Detect which cell encompasses the target text, then output its [x, y] center coordinate. 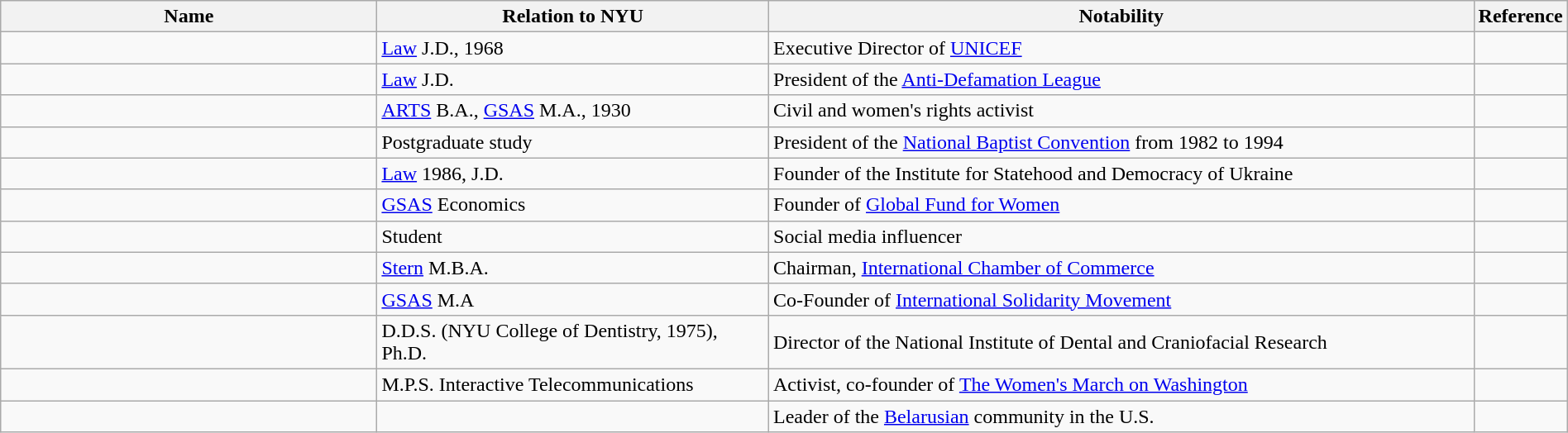
Executive Director of UNICEF [1121, 48]
Law J.D., 1968 [573, 48]
Co-Founder of International Solidarity Movement [1121, 299]
Founder of the Institute for Statehood and Democracy of Ukraine [1121, 174]
Relation to NYU [573, 17]
Name [189, 17]
President of the National Baptist Convention from 1982 to 1994 [1121, 142]
Founder of Global Fund for Women [1121, 205]
Notability [1121, 17]
GSAS M.A [573, 299]
Director of the National Institute of Dental and Craniofacial Research [1121, 342]
Student [573, 236]
Leader of the Belarusian community in the U.S. [1121, 416]
Social media influencer [1121, 236]
Activist, co-founder of The Women's March on Washington [1121, 384]
Stern M.B.A. [573, 268]
Chairman, International Chamber of Commerce [1121, 268]
Law 1986, J.D. [573, 174]
GSAS Economics [573, 205]
M.P.S. Interactive Telecommunications [573, 384]
Reference [1520, 17]
President of the Anti-Defamation League [1121, 79]
Civil and women's rights activist [1121, 111]
ARTS B.A., GSAS M.A., 1930 [573, 111]
D.D.S. (NYU College of Dentistry, 1975), Ph.D. [573, 342]
Law J.D. [573, 79]
Postgraduate study [573, 142]
